For the text-containing cell, return its midpoint in (x, y) coordinate format. 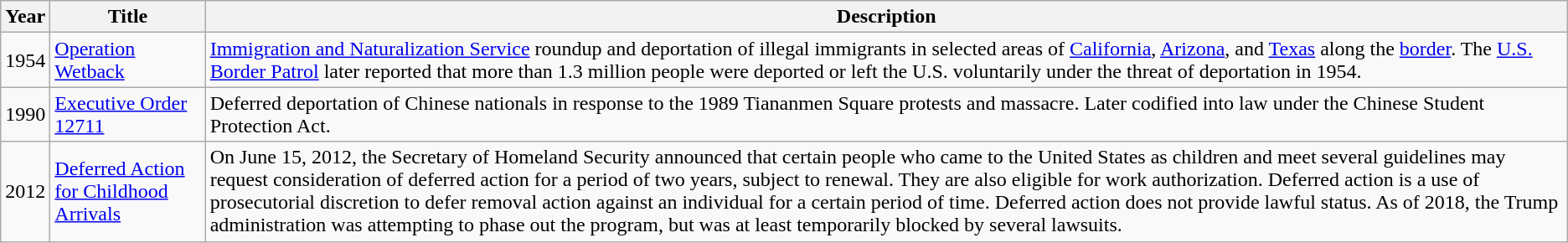
Executive Order 12711 (127, 114)
Description (886, 17)
Title (127, 17)
Year (25, 17)
2012 (25, 191)
Operation Wetback (127, 60)
1990 (25, 114)
Deferred Action for Childhood Arrivals (127, 191)
1954 (25, 60)
